From the cell containing the given text, extract its center point as [X, Y] coordinate. 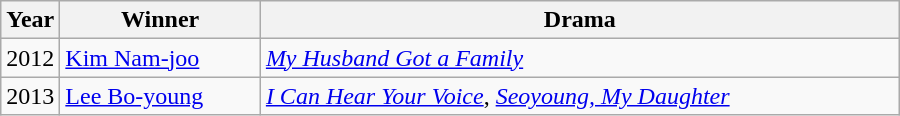
Drama [580, 20]
My Husband Got a Family [580, 58]
Kim Nam-joo [160, 58]
Winner [160, 20]
2013 [30, 96]
Lee Bo-young [160, 96]
2012 [30, 58]
Year [30, 20]
I Can Hear Your Voice, Seoyoung, My Daughter [580, 96]
